Return the (X, Y) coordinate for the center point of the cell that contains the specified text.  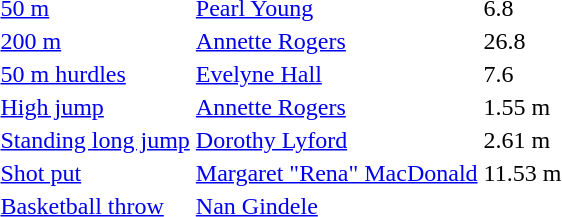
Evelyne Hall (336, 74)
Dorothy Lyford (336, 140)
Margaret "Rena" MacDonald (336, 173)
